Pinpoint the cell where the given text exists, returning its [X, Y] midpoint coordinate. 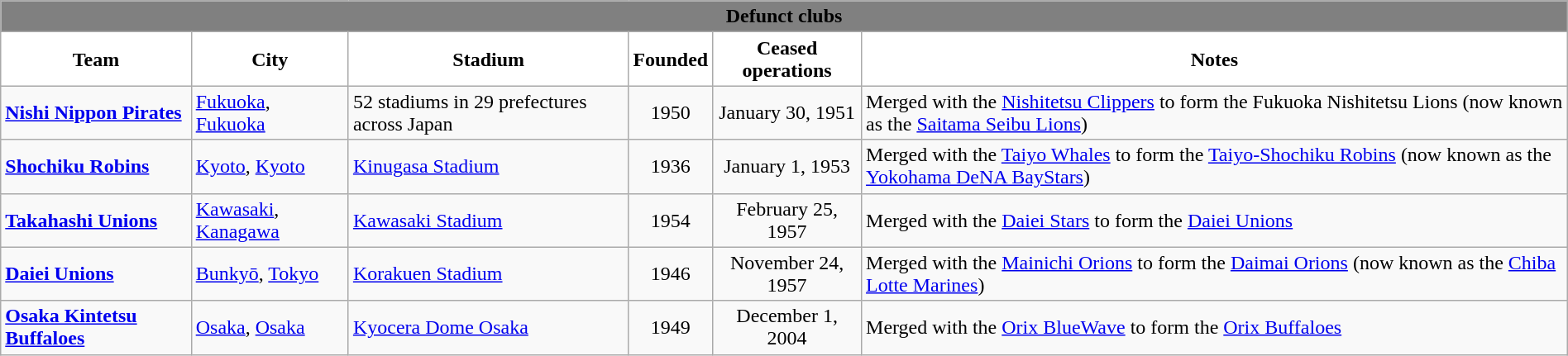
Ceased operations [787, 59]
Osaka, Osaka [270, 327]
Korakuen Stadium [488, 274]
January 1, 1953 [787, 167]
Notes [1215, 59]
Shochiku Robins [96, 167]
Osaka Kintetsu Buffaloes [96, 327]
Stadium [488, 59]
City [270, 59]
Bunkyō, Tokyo [270, 274]
1946 [671, 274]
December 1, 2004 [787, 327]
Kyoto, Kyoto [270, 167]
Kinugasa Stadium [488, 167]
Merged with the Nishitetsu Clippers to form the Fukuoka Nishitetsu Lions (now known as the Saitama Seibu Lions) [1215, 112]
Merged with the Taiyo Whales to form the Taiyo-Shochiku Robins (now known as the Yokohama DeNA BayStars) [1215, 167]
Kyocera Dome Osaka [488, 327]
Nishi Nippon Pirates [96, 112]
Kawasaki, Kanagawa [270, 220]
February 25, 1957 [787, 220]
Merged with the Daiei Stars to form the Daiei Unions [1215, 220]
1954 [671, 220]
1949 [671, 327]
1950 [671, 112]
Merged with the Mainichi Orions to form the Daimai Orions (now known as the Chiba Lotte Marines) [1215, 274]
Defunct clubs [784, 17]
Merged with the Orix BlueWave to form the Orix Buffaloes [1215, 327]
Daiei Unions [96, 274]
1936 [671, 167]
Kawasaki Stadium [488, 220]
Fukuoka, Fukuoka [270, 112]
52 stadiums in 29 prefectures across Japan [488, 112]
Founded [671, 59]
January 30, 1951 [787, 112]
November 24, 1957 [787, 274]
Takahashi Unions [96, 220]
Team [96, 59]
